Return [X, Y] of the center of cell containing provided text 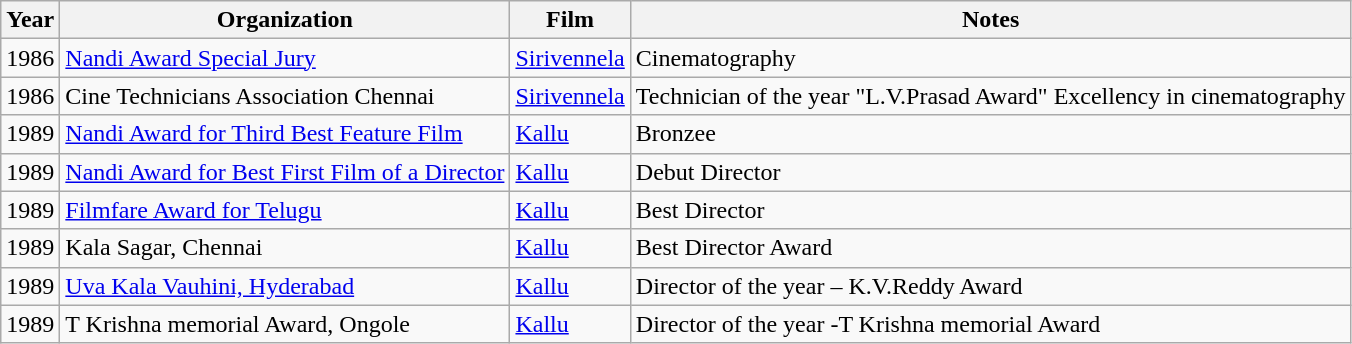
Notes [990, 20]
Technician of the year "L.V.Prasad Award" Excellency in cinematography [990, 96]
Nandi Award for Third Best Feature Film [285, 134]
Debut Director [990, 172]
T Krishna memorial Award, Ongole [285, 324]
Cinematography [990, 58]
Nandi Award for Best First Film of a Director [285, 172]
Uva Kala Vauhini, Hyderabad [285, 286]
Year [30, 20]
Filmfare Award for Telugu [285, 210]
Cine Technicians Association Chennai [285, 96]
Kala Sagar, Chennai [285, 248]
Nandi Award Special Jury [285, 58]
Director of the year – K.V.Reddy Award [990, 286]
Organization [285, 20]
Film [570, 20]
Bronzee [990, 134]
Best Director Award [990, 248]
Director of the year -T Krishna memorial Award [990, 324]
Best Director [990, 210]
